Determine the (X, Y) coordinate at the center of the cell enclosing the given text.  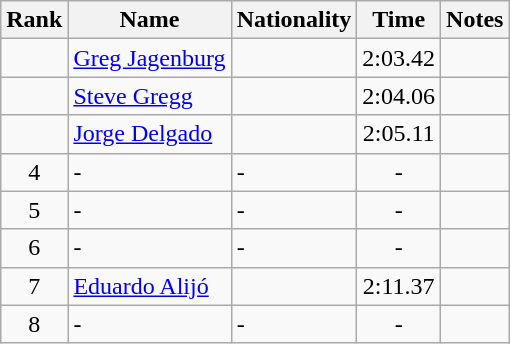
2:05.11 (399, 134)
Jorge Delgado (150, 134)
2:11.37 (399, 286)
Steve Gregg (150, 96)
6 (34, 248)
Notes (475, 20)
2:04.06 (399, 96)
2:03.42 (399, 58)
Time (399, 20)
8 (34, 324)
Greg Jagenburg (150, 58)
7 (34, 286)
Nationality (294, 20)
Name (150, 20)
5 (34, 210)
4 (34, 172)
Eduardo Alijó (150, 286)
Rank (34, 20)
